Detect which cell encompasses the target text, then output its (X, Y) center coordinate. 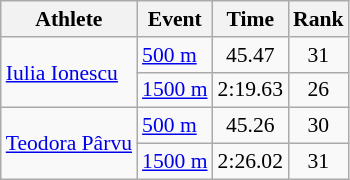
30 (318, 126)
Event (174, 19)
Athlete (69, 19)
Rank (318, 19)
2:19.63 (250, 90)
Iulia Ionescu (69, 72)
26 (318, 90)
45.47 (250, 55)
2:26.02 (250, 162)
45.26 (250, 126)
Teodora Pârvu (69, 144)
Time (250, 19)
